Detect which cell encompasses the target text, then output its [X, Y] center coordinate. 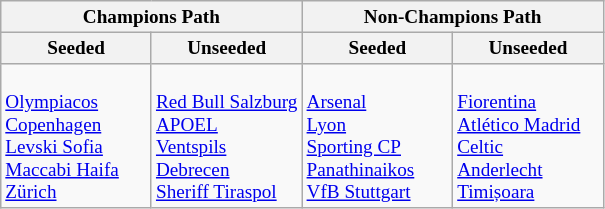
Red Bull Salzburg APOEL Ventspils Debrecen Sheriff Tiraspol [226, 136]
Fiorentina Atlético Madrid Celtic Anderlecht Timișoara [528, 136]
Non-Champions Path [452, 17]
Arsenal Lyon Sporting CP Panathinaikos VfB Stuttgart [378, 136]
Champions Path [152, 17]
Olympiacos Copenhagen Levski Sofia Maccabi Haifa Zürich [76, 136]
